Output the (X, Y) coordinate of the center of the cell containing the given text.  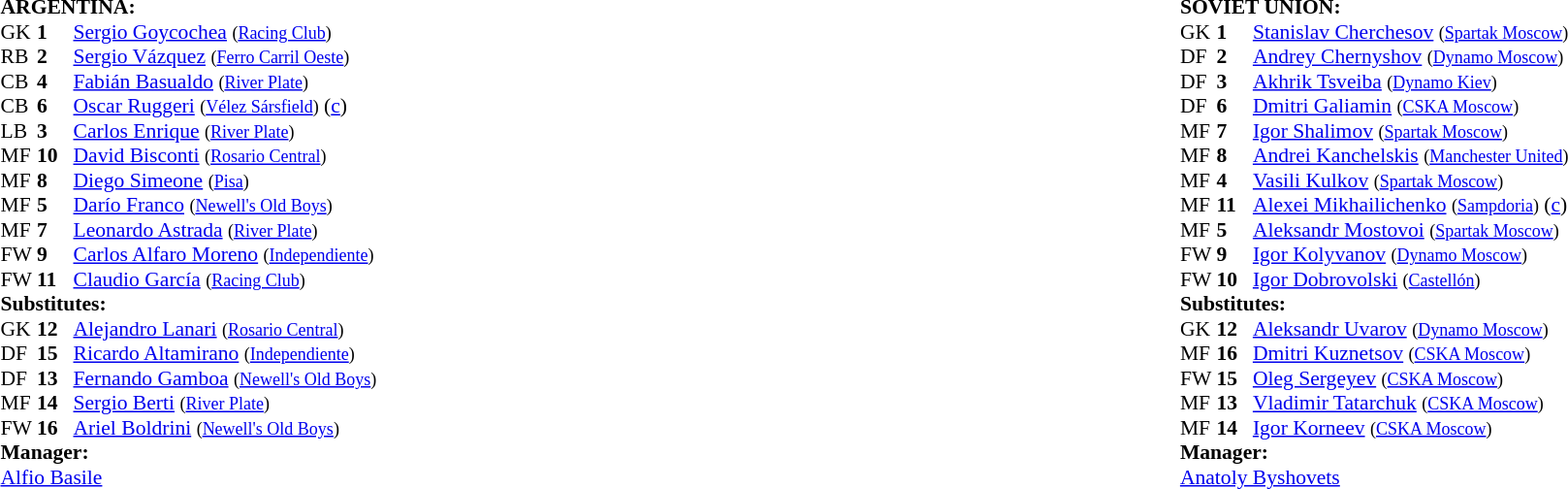
Oscar Ruggeri (Vélez Sársfield) (c) (225, 106)
Fernando Gamboa (Newell's Old Boys) (225, 378)
Claudio García (Racing Club) (225, 279)
Diego Simeone (Pisa) (225, 180)
Carlos Enrique (River Plate) (225, 131)
RB (18, 57)
Fabián Basualdo (River Plate) (225, 81)
Substitutes: (188, 304)
Sergio Vázquez (Ferro Carril Oeste) (225, 57)
LB (18, 131)
Ariel Boldrini (Newell's Old Boys) (225, 428)
Leonardo Astrada (River Plate) (225, 230)
David Bisconti (Rosario Central) (225, 156)
Ricardo Altamirano (Independiente) (225, 354)
Sergio Goycochea (Racing Club) (225, 32)
Carlos Alfaro Moreno (Independiente) (225, 255)
Alejandro Lanari (Rosario Central) (225, 329)
Manager: (188, 453)
Darío Franco (Newell's Old Boys) (225, 205)
Sergio Berti (River Plate) (225, 403)
